Search for the cell housing the specified text and yield its [x, y] center coordinate. 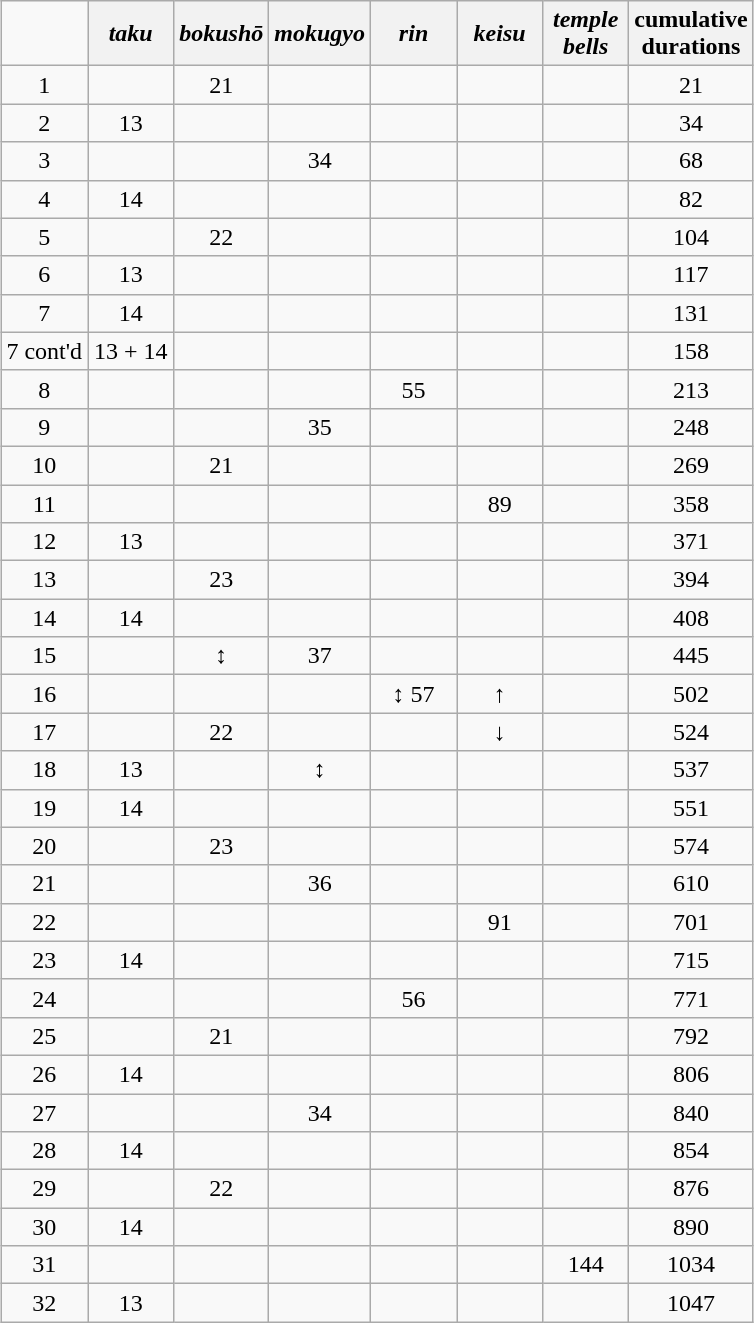
117 [691, 275]
cumulative durations [691, 34]
19 [44, 808]
20 [44, 846]
55 [414, 389]
36 [320, 884]
30 [44, 1227]
876 [691, 1189]
269 [691, 465]
104 [691, 237]
rin [414, 34]
18 [44, 770]
68 [691, 161]
771 [691, 998]
610 [691, 884]
↑ [500, 694]
35 [320, 427]
792 [691, 1036]
26 [44, 1074]
9 [44, 427]
11 [44, 503]
15 [44, 656]
13 + 14 [131, 351]
12 [44, 542]
358 [691, 503]
502 [691, 694]
24 [44, 998]
854 [691, 1151]
82 [691, 199]
131 [691, 313]
158 [691, 351]
keisu [500, 34]
mokugyo [320, 34]
1034 [691, 1265]
91 [500, 922]
8 [44, 389]
890 [691, 1227]
17 [44, 732]
144 [586, 1265]
27 [44, 1113]
537 [691, 770]
37 [320, 656]
↓ [500, 732]
taku [131, 34]
32 [44, 1303]
371 [691, 542]
445 [691, 656]
7 [44, 313]
89 [500, 503]
1 [44, 85]
3 [44, 161]
6 [44, 275]
28 [44, 1151]
5 [44, 237]
524 [691, 732]
2 [44, 123]
248 [691, 427]
408 [691, 618]
806 [691, 1074]
temple bells [586, 34]
56 [414, 998]
394 [691, 580]
715 [691, 960]
1047 [691, 1303]
31 [44, 1265]
25 [44, 1036]
↕ 57 [414, 694]
10 [44, 465]
551 [691, 808]
574 [691, 846]
7 cont'd [44, 351]
16 [44, 694]
29 [44, 1189]
4 [44, 199]
701 [691, 922]
840 [691, 1113]
213 [691, 389]
bokushō [222, 34]
